Return the (x, y) coordinate for the center point of the cell that contains the specified text.  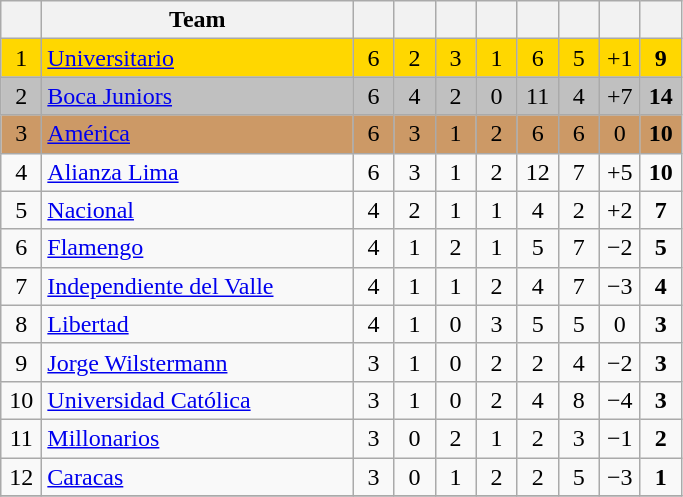
Universitario (198, 58)
Boca Juniors (198, 96)
+2 (620, 210)
+5 (620, 172)
Alianza Lima (198, 172)
−1 (620, 438)
14 (660, 96)
América (198, 134)
Team (198, 20)
Nacional (198, 210)
Millonarios (198, 438)
Caracas (198, 477)
Jorge Wilstermann (198, 362)
−4 (620, 400)
Independiente del Valle (198, 286)
+1 (620, 58)
Libertad (198, 324)
Flamengo (198, 248)
+7 (620, 96)
Universidad Católica (198, 400)
